Find where the given text appears and provide that cell's center as (x, y) coordinate. 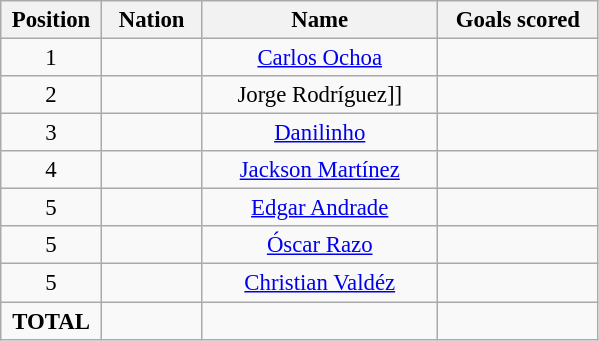
1 (52, 58)
Nation (152, 20)
Position (52, 20)
Goals scored (518, 20)
Jorge Rodríguez]] (320, 95)
Óscar Razo (320, 245)
Carlos Ochoa (320, 58)
Danilinho (320, 133)
Edgar Andrade (320, 208)
Christian Valdéz (320, 283)
Name (320, 20)
TOTAL (52, 321)
4 (52, 170)
Jackson Martínez (320, 170)
3 (52, 133)
2 (52, 95)
